For the text-containing cell, return its midpoint in (x, y) coordinate format. 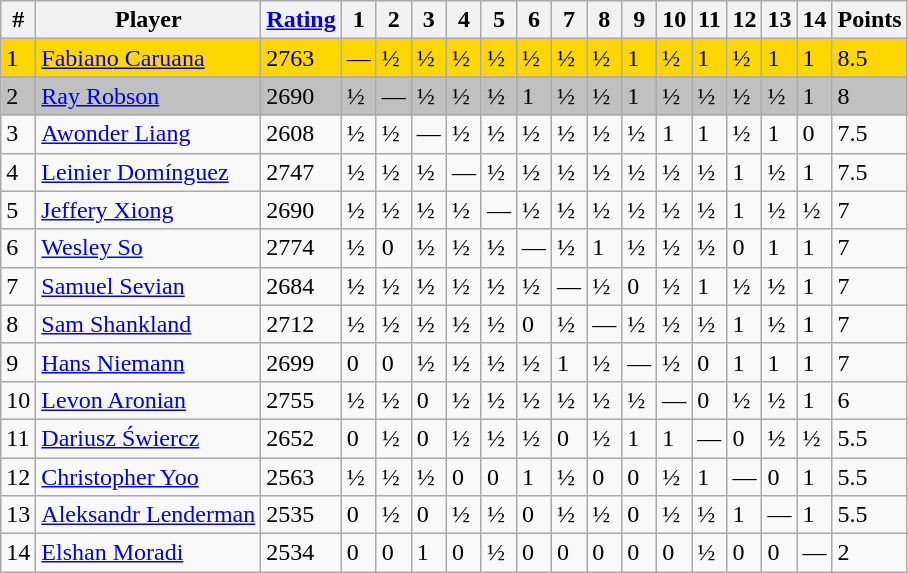
Aleksandr Lenderman (148, 515)
Dariusz Świercz (148, 438)
Rating (301, 20)
2684 (301, 286)
2652 (301, 438)
2712 (301, 324)
2699 (301, 362)
Points (870, 20)
Christopher Yoo (148, 477)
Leinier Domínguez (148, 172)
2563 (301, 477)
# (18, 20)
8.5 (870, 58)
2534 (301, 553)
2774 (301, 248)
Elshan Moradi (148, 553)
Hans Niemann (148, 362)
2747 (301, 172)
Awonder Liang (148, 134)
Fabiano Caruana (148, 58)
2755 (301, 400)
Ray Robson (148, 96)
Sam Shankland (148, 324)
2763 (301, 58)
Player (148, 20)
Levon Aronian (148, 400)
2608 (301, 134)
2535 (301, 515)
Jeffery Xiong (148, 210)
Samuel Sevian (148, 286)
Wesley So (148, 248)
